Return the [X, Y] coordinate for the center point of the cell that contains the specified text.  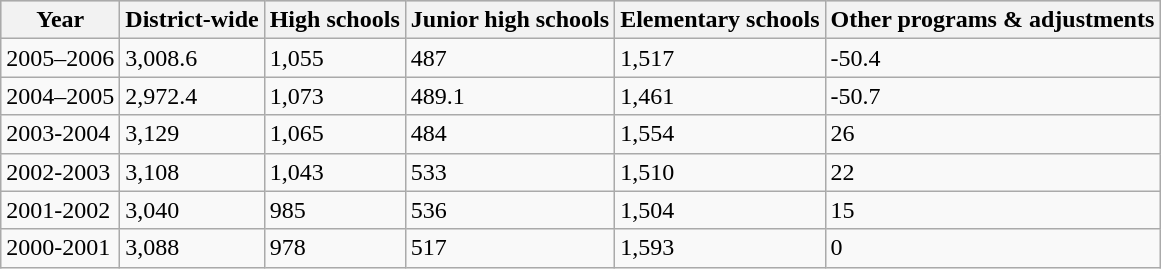
2004–2005 [60, 96]
1,593 [720, 248]
District-wide [192, 20]
985 [334, 210]
2003-2004 [60, 134]
High schools [334, 20]
489.1 [510, 96]
517 [510, 248]
1,510 [720, 172]
1,461 [720, 96]
3,040 [192, 210]
1,043 [334, 172]
15 [992, 210]
533 [510, 172]
Other programs & adjustments [992, 20]
1,055 [334, 58]
3,088 [192, 248]
1,517 [720, 58]
Year [60, 20]
978 [334, 248]
-50.4 [992, 58]
0 [992, 248]
2002-2003 [60, 172]
22 [992, 172]
2001-2002 [60, 210]
484 [510, 134]
Elementary schools [720, 20]
Junior high schools [510, 20]
1,073 [334, 96]
2000-2001 [60, 248]
2,972.4 [192, 96]
536 [510, 210]
26 [992, 134]
-50.7 [992, 96]
1,554 [720, 134]
1,065 [334, 134]
3,129 [192, 134]
3,108 [192, 172]
487 [510, 58]
3,008.6 [192, 58]
2005–2006 [60, 58]
1,504 [720, 210]
